Pinpoint the cell where the given text exists, returning its (x, y) midpoint coordinate. 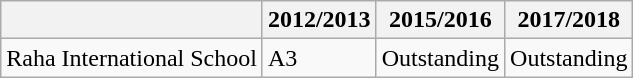
Raha International School (132, 58)
2015/2016 (440, 20)
A3 (319, 58)
2017/2018 (569, 20)
2012/2013 (319, 20)
